Determine the [X, Y] coordinate at the center of the cell enclosing the given text.  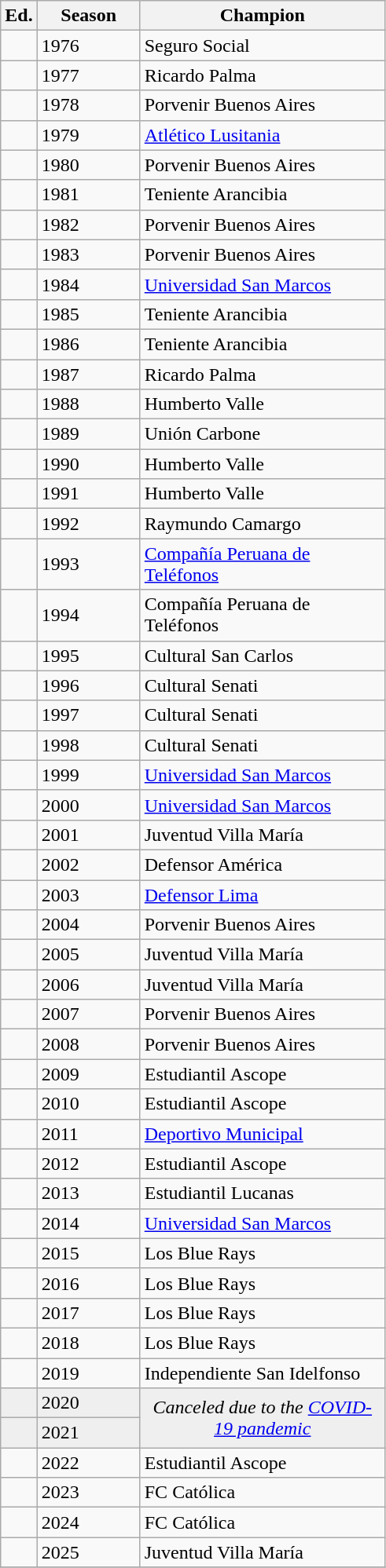
1982 [88, 225]
2006 [88, 985]
2003 [88, 894]
1981 [88, 195]
2002 [88, 864]
1999 [88, 775]
1992 [88, 524]
Ed. [19, 16]
1996 [88, 685]
Seguro Social [263, 46]
1993 [88, 564]
2024 [88, 1522]
Atlético Lusitania [263, 135]
Estudiantil Lucanas [263, 1193]
2010 [88, 1104]
1997 [88, 715]
1976 [88, 46]
2011 [88, 1134]
Cultural San Carlos [263, 656]
Unión Carbone [263, 434]
1995 [88, 656]
2023 [88, 1493]
1986 [88, 344]
1984 [88, 284]
2017 [88, 1313]
2000 [88, 805]
Deportivo Municipal [263, 1134]
1977 [88, 75]
1988 [88, 404]
Canceled due to the COVID-19 pandemic [263, 1418]
1994 [88, 616]
1980 [88, 165]
1990 [88, 464]
1987 [88, 375]
2012 [88, 1164]
2021 [88, 1433]
Season [88, 16]
1985 [88, 314]
2009 [88, 1074]
1979 [88, 135]
2025 [88, 1552]
2014 [88, 1223]
1983 [88, 254]
Independiente San Idelfonso [263, 1373]
2008 [88, 1044]
Defensor América [263, 864]
1998 [88, 745]
1978 [88, 105]
1991 [88, 494]
Raymundo Camargo [263, 524]
2005 [88, 955]
2007 [88, 1014]
2018 [88, 1343]
Champion [263, 16]
2016 [88, 1283]
2020 [88, 1403]
1989 [88, 434]
2001 [88, 835]
2022 [88, 1463]
2019 [88, 1373]
Defensor Lima [263, 894]
2015 [88, 1253]
2013 [88, 1193]
2004 [88, 925]
